Pinpoint the cell where the given text exists, returning its [X, Y] midpoint coordinate. 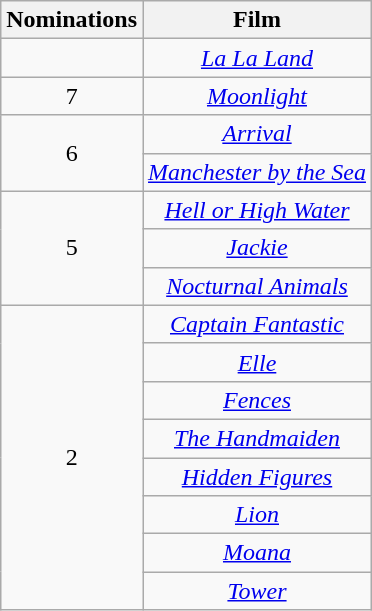
5 [72, 248]
Elle [256, 362]
Hell or High Water [256, 210]
Lion [256, 515]
Moonlight [256, 96]
Fences [256, 400]
Jackie [256, 248]
La La Land [256, 58]
Manchester by the Sea [256, 172]
2 [72, 457]
Nominations [72, 20]
Captain Fantastic [256, 324]
Arrival [256, 134]
Moana [256, 553]
7 [72, 96]
The Handmaiden [256, 438]
Nocturnal Animals [256, 286]
Hidden Figures [256, 477]
Tower [256, 591]
Film [256, 20]
6 [72, 153]
